Output the (X, Y) coordinate of the center of the cell containing the given text.  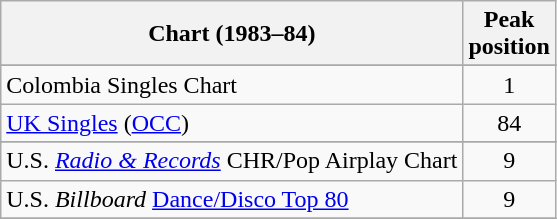
Peakposition (509, 34)
1 (509, 85)
U.S. Radio & Records CHR/Pop Airplay Chart (232, 161)
UK Singles (OCC) (232, 123)
Chart (1983–84) (232, 34)
U.S. Billboard Dance/Disco Top 80 (232, 199)
Colombia Singles Chart (232, 85)
84 (509, 123)
